From the cell containing the given text, extract its center point as [X, Y] coordinate. 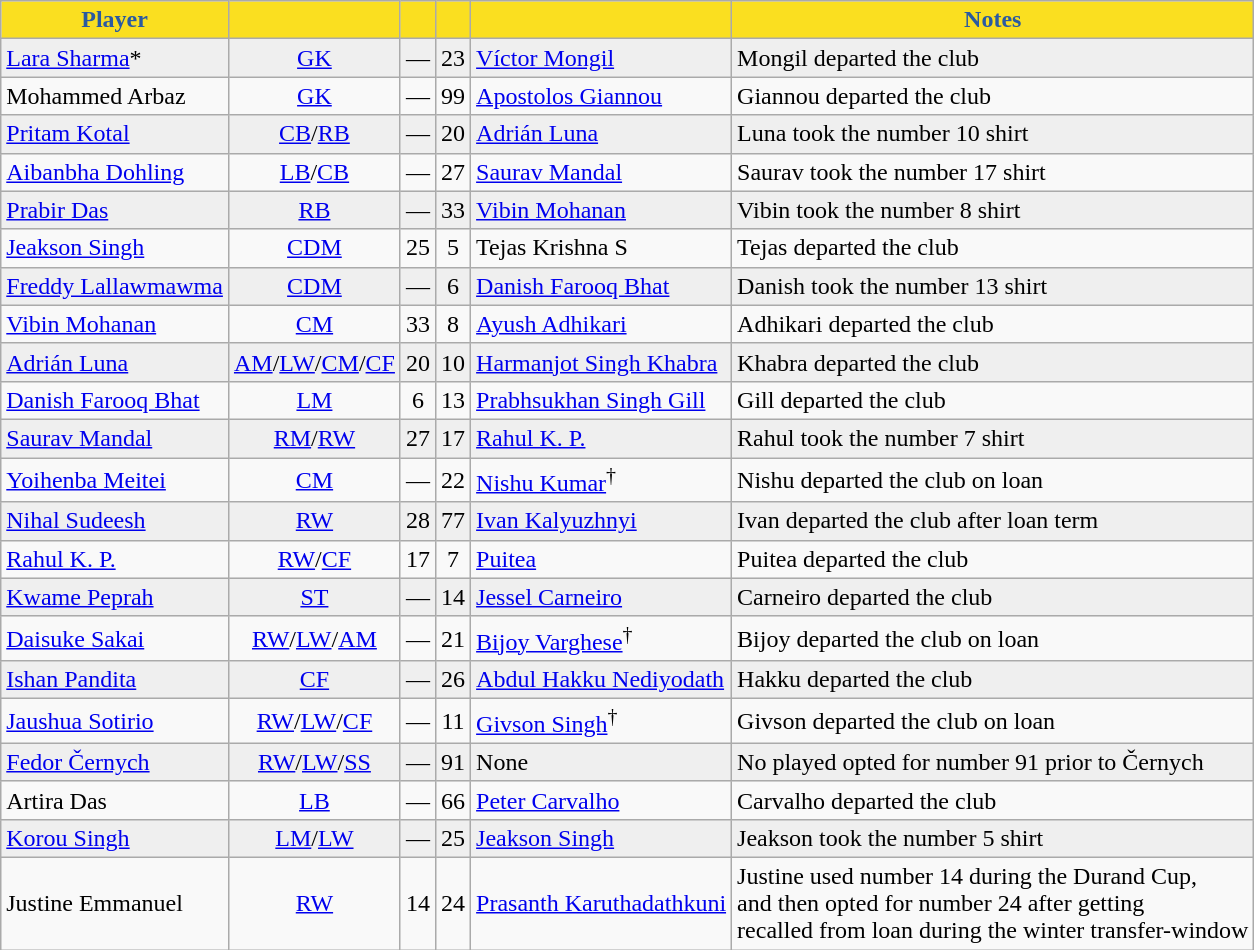
Puitea departed the club [993, 559]
23 [454, 58]
11 [454, 722]
Jessel Carneiro [602, 597]
Bijoy Varghese† [602, 638]
Saurav took the number 17 shirt [993, 172]
RW/CF [314, 559]
Tejas Krishna S [602, 248]
Apostolos Giannou [602, 96]
LM/LW [314, 839]
Luna took the number 10 shirt [993, 134]
Prabir Das [115, 210]
Carneiro departed the club [993, 597]
RW/LW/AM [314, 638]
5 [454, 248]
Khabra departed the club [993, 362]
LB/CB [314, 172]
RM/RW [314, 438]
Givson Singh† [602, 722]
RW/LW/SS [314, 762]
Mongil departed the club [993, 58]
Daisuke Sakai [115, 638]
Freddy Lallawmawma [115, 286]
Ivan Kalyuzhnyi [602, 521]
Player [115, 20]
Adhikari departed the club [993, 324]
ST [314, 597]
Nihal Sudeesh [115, 521]
None [602, 762]
Puitea [602, 559]
Mohammed Arbaz [115, 96]
10 [454, 362]
Víctor Mongil [602, 58]
Aibanbha Dohling [115, 172]
26 [454, 680]
Notes [993, 20]
Justine used number 14 during the Durand Cup,and then opted for number 24 after gettingrecalled from loan during the winter transfer-window [993, 904]
21 [454, 638]
LM [314, 400]
CB/RB [314, 134]
Carvalho departed the club [993, 800]
Peter Carvalho [602, 800]
99 [454, 96]
13 [454, 400]
66 [454, 800]
Gill departed the club [993, 400]
Yoihenba Meitei [115, 480]
Jeakson took the number 5 shirt [993, 839]
No played opted for number 91 prior to Černych [993, 762]
Giannou departed the club [993, 96]
Abdul Hakku Nediyodath [602, 680]
AM/LW/CM/CF [314, 362]
Givson departed the club on loan [993, 722]
LB [314, 800]
Rahul took the number 7 shirt [993, 438]
Nishu departed the club on loan [993, 480]
Bijoy departed the club on loan [993, 638]
Ishan Pandita [115, 680]
Pritam Kotal [115, 134]
Justine Emmanuel [115, 904]
Ivan departed the club after loan term [993, 521]
Prasanth Karuthadathkuni [602, 904]
Tejas departed the club [993, 248]
RW/LW/CF [314, 722]
Vibin took the number 8 shirt [993, 210]
Ayush Adhikari [602, 324]
77 [454, 521]
28 [418, 521]
Artira Das [115, 800]
8 [454, 324]
Korou Singh [115, 839]
Jaushua Sotirio [115, 722]
Nishu Kumar† [602, 480]
CF [314, 680]
Prabhsukhan Singh Gill [602, 400]
Fedor Černych [115, 762]
91 [454, 762]
Lara Sharma* [115, 58]
7 [454, 559]
Danish took the number 13 shirt [993, 286]
RB [314, 210]
22 [454, 480]
Harmanjot Singh Khabra [602, 362]
24 [454, 904]
Kwame Peprah [115, 597]
Hakku departed the club [993, 680]
